Capture the cell that displays the provided text and extract its (x, y) central coordinate. 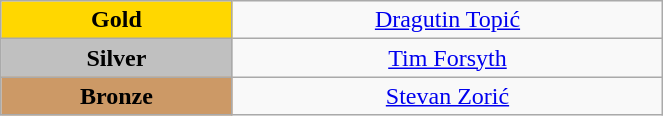
Dragutin Topić (448, 20)
Silver (116, 58)
Stevan Zorić (448, 96)
Tim Forsyth (448, 58)
Bronze (116, 96)
Gold (116, 20)
